Search for the cell housing the specified text and yield its (X, Y) center coordinate. 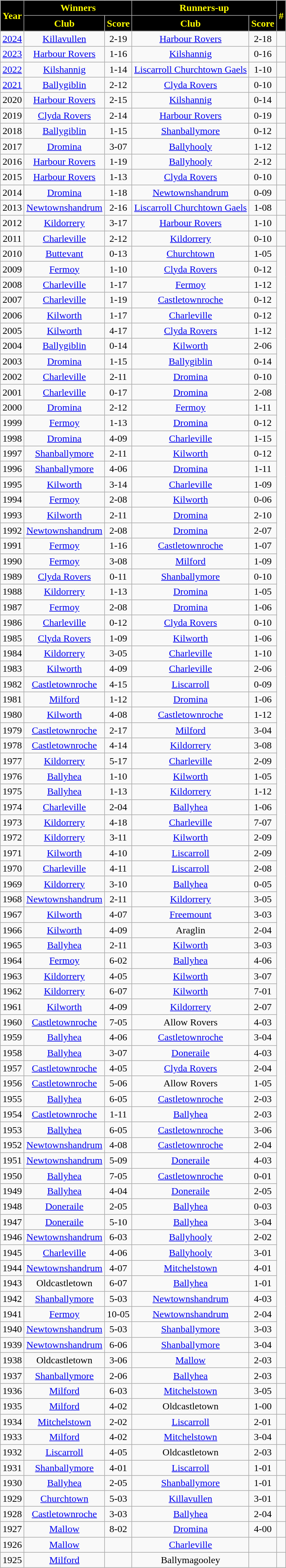
5-10 (118, 1222)
2-16 (118, 208)
1934 (12, 1421)
2004 (12, 346)
1981 (12, 700)
2022 (12, 69)
1-14 (118, 69)
1933 (12, 1437)
2-18 (263, 39)
8-02 (118, 1529)
4-18 (118, 822)
1991 (12, 546)
2016 (12, 161)
1985 (12, 638)
1929 (12, 1499)
1988 (12, 592)
5-09 (118, 1160)
2013 (12, 208)
2-14 (118, 115)
2010 (12, 254)
Freemount (191, 914)
1947 (12, 1222)
Buttevant (65, 254)
1957 (12, 1068)
2012 (12, 223)
2019 (12, 115)
2001 (12, 392)
4-11 (118, 868)
2011 (12, 239)
1-18 (118, 193)
2015 (12, 177)
1936 (12, 1391)
1964 (12, 961)
1927 (12, 1529)
6-02 (118, 961)
1935 (12, 1406)
1960 (12, 1022)
1937 (12, 1375)
1996 (12, 469)
2-19 (118, 39)
1994 (12, 500)
5-06 (118, 1084)
1932 (12, 1453)
0-06 (263, 500)
1998 (12, 438)
1977 (12, 761)
1961 (12, 1007)
1990 (12, 561)
1999 (12, 423)
1955 (12, 1099)
1942 (12, 1299)
1978 (12, 746)
10-05 (118, 1314)
2009 (12, 269)
1973 (12, 822)
1940 (12, 1329)
2014 (12, 193)
1995 (12, 484)
1963 (12, 976)
# (281, 16)
2005 (12, 331)
2018 (12, 131)
1965 (12, 945)
1997 (12, 454)
0-17 (118, 392)
1925 (12, 1560)
1939 (12, 1345)
Ballymagooley (191, 1560)
1984 (12, 653)
1953 (12, 1130)
1930 (12, 1483)
2020 (12, 100)
4-10 (118, 853)
0-05 (263, 884)
5-17 (118, 761)
1993 (12, 515)
1959 (12, 1038)
3-17 (118, 223)
1982 (12, 684)
0-13 (118, 254)
1968 (12, 899)
6-06 (118, 1345)
1944 (12, 1268)
0-01 (263, 1176)
4-15 (118, 684)
0-16 (263, 54)
2003 (12, 361)
2017 (12, 146)
1983 (12, 669)
1970 (12, 868)
0-03 (263, 1207)
1-08 (263, 208)
1928 (12, 1514)
1946 (12, 1237)
1931 (12, 1468)
4-00 (263, 1529)
7-01 (263, 992)
4-17 (118, 331)
1992 (12, 530)
0-19 (263, 115)
1974 (12, 807)
1987 (12, 607)
3-11 (118, 838)
1989 (12, 576)
1958 (12, 1053)
1-00 (263, 1406)
1976 (12, 776)
1972 (12, 838)
1950 (12, 1176)
2002 (12, 377)
1951 (12, 1160)
1952 (12, 1145)
2024 (12, 39)
0-11 (118, 576)
2-10 (263, 515)
Year (12, 16)
1954 (12, 1114)
1956 (12, 1084)
4-04 (118, 1191)
1969 (12, 884)
2008 (12, 285)
2-17 (118, 730)
1926 (12, 1545)
4-14 (118, 746)
1949 (12, 1191)
2023 (12, 54)
2-15 (118, 100)
1975 (12, 792)
1948 (12, 1207)
3-14 (118, 484)
1979 (12, 730)
2021 (12, 85)
Winners (78, 8)
1980 (12, 715)
2000 (12, 407)
Runners-up (204, 8)
1971 (12, 853)
1943 (12, 1283)
1938 (12, 1360)
7-07 (263, 822)
2006 (12, 315)
2-01 (263, 1421)
1967 (12, 914)
1941 (12, 1314)
2007 (12, 300)
Araglin (191, 930)
1945 (12, 1253)
1986 (12, 623)
3-10 (118, 884)
1-07 (263, 546)
1962 (12, 992)
1966 (12, 930)
